Extract the (x, y) coordinate from the center of the cell holding the provided text.  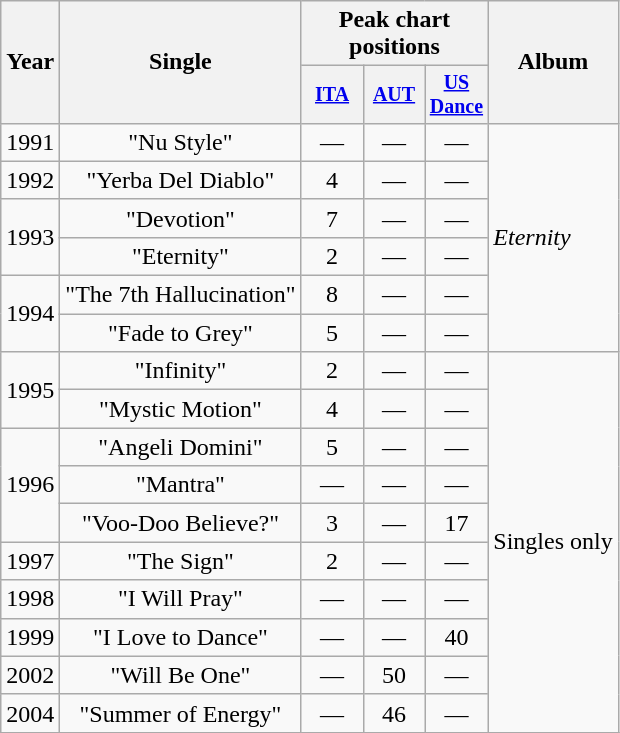
"Nu Style" (180, 142)
"Summer of Energy" (180, 713)
"Mantra" (180, 485)
"Voo-Doo Believe?" (180, 523)
USDance (456, 94)
Album (553, 62)
"Infinity" (180, 371)
1993 (30, 237)
1995 (30, 390)
"Eternity" (180, 256)
Eternity (553, 237)
Single (180, 62)
3 (332, 523)
"I Love to Dance" (180, 637)
2004 (30, 713)
"Devotion" (180, 218)
"The 7th Hallucination" (180, 295)
"Yerba Del Diablo" (180, 180)
1996 (30, 485)
2002 (30, 675)
"Mystic Motion" (180, 409)
Year (30, 62)
1997 (30, 561)
"Will Be One" (180, 675)
"The Sign" (180, 561)
1992 (30, 180)
1991 (30, 142)
1998 (30, 599)
40 (456, 637)
Singles only (553, 542)
1994 (30, 314)
50 (394, 675)
AUT (394, 94)
17 (456, 523)
ITA (332, 94)
"Fade to Grey" (180, 333)
"Angeli Domini" (180, 447)
46 (394, 713)
8 (332, 295)
Peak chart positions (394, 34)
"I Will Pray" (180, 599)
7 (332, 218)
1999 (30, 637)
